Identify which cell holds the provided text, then report its (X, Y) central coordinate. 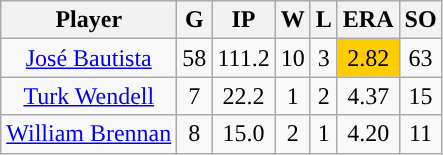
2.82 (368, 58)
SO (420, 20)
ERA (368, 20)
Turk Wendell (89, 96)
10 (292, 58)
G (194, 20)
L (324, 20)
8 (194, 134)
3 (324, 58)
IP (244, 20)
4.20 (368, 134)
15 (420, 96)
22.2 (244, 96)
111.2 (244, 58)
4.37 (368, 96)
William Brennan (89, 134)
15.0 (244, 134)
63 (420, 58)
Player (89, 20)
11 (420, 134)
58 (194, 58)
José Bautista (89, 58)
7 (194, 96)
W (292, 20)
